Return [x, y] of the center of cell containing provided text 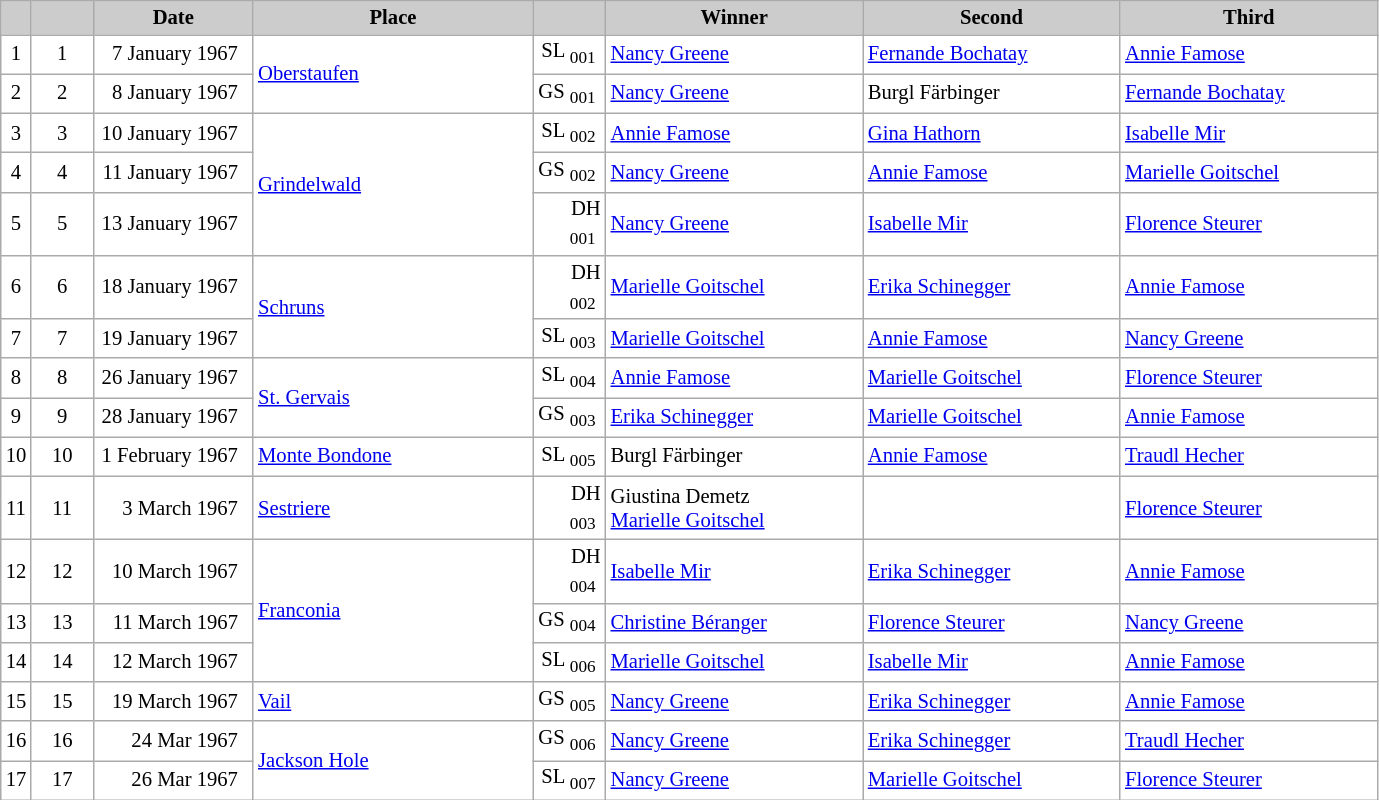
Date [173, 17]
GS 001 [570, 94]
DH 003 [570, 508]
St. Gervais [393, 398]
Giustina Demetz Marielle Goitschel [734, 508]
10 January 1967 [173, 132]
GS 006 [570, 740]
13 January 1967 [173, 224]
Jackson Hole [393, 760]
Winner [734, 17]
Second [992, 17]
11 January 1967 [173, 172]
DH 002 [570, 286]
Christine Béranger [734, 622]
Place [393, 17]
SL 003 [570, 338]
SL 006 [570, 662]
SL 001 [570, 54]
Franconia [393, 610]
Sestriere [393, 508]
Schruns [393, 306]
19 January 1967 [173, 338]
18 January 1967 [173, 286]
SL 007 [570, 780]
1 February 1967 [173, 456]
SL 002 [570, 132]
19 March 1967 [173, 702]
10 March 1967 [173, 570]
11 March 1967 [173, 622]
Vail [393, 702]
28 January 1967 [173, 416]
GS 003 [570, 416]
7 January 1967 [173, 54]
DH 004 [570, 570]
GS 004 [570, 622]
26 January 1967 [173, 378]
GS 005 [570, 702]
24 Mar 1967 [173, 740]
GS 002 [570, 172]
Gina Hathorn [992, 132]
SL 004 [570, 378]
Oberstaufen [393, 74]
Grindelwald [393, 184]
26 Mar 1967 [173, 780]
SL 005 [570, 456]
DH 001 [570, 224]
3 March 1967 [173, 508]
Monte Bondone [393, 456]
8 January 1967 [173, 94]
Third [1248, 17]
12 March 1967 [173, 662]
